For the text-containing cell, return its midpoint in [X, Y] coordinate format. 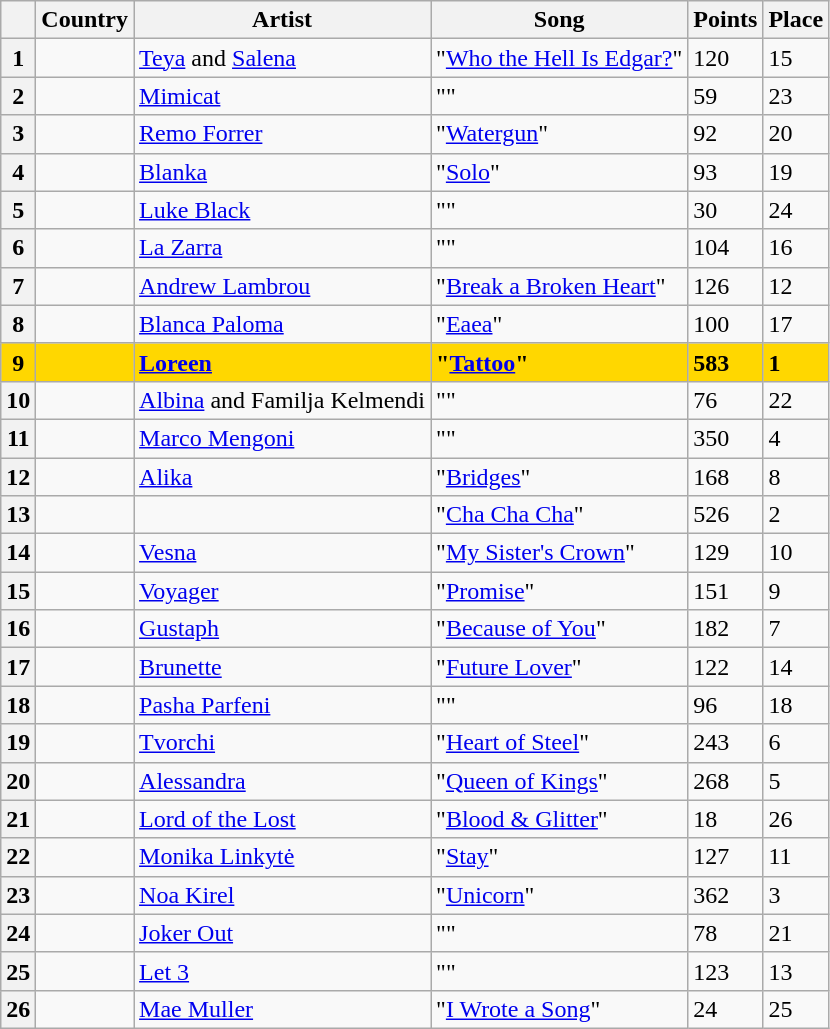
"Queen of Kings" [560, 781]
Andrew Lambrou [282, 286]
78 [726, 933]
Alika [282, 477]
243 [726, 743]
92 [726, 134]
59 [726, 96]
526 [726, 515]
"Bridges" [560, 477]
"Break a Broken Heart" [560, 286]
Points [726, 20]
Noa Kirel [282, 895]
Remo Forrer [282, 134]
350 [726, 438]
Blanca Paloma [282, 324]
Pasha Parfeni [282, 705]
Lord of the Lost [282, 819]
"I Wrote a Song" [560, 1009]
"Heart of Steel" [560, 743]
122 [726, 667]
Luke Black [282, 210]
"Blood & Glitter" [560, 819]
Vesna [282, 553]
362 [726, 895]
583 [726, 362]
"Tattoo" [560, 362]
La Zarra [282, 248]
"Solo" [560, 172]
Place [796, 20]
Let 3 [282, 971]
30 [726, 210]
"Stay" [560, 857]
129 [726, 553]
Gustaph [282, 629]
126 [726, 286]
Artist [282, 20]
123 [726, 971]
Mae Muller [282, 1009]
Joker Out [282, 933]
Mimicat [282, 96]
"Cha Cha Cha" [560, 515]
Tvorchi [282, 743]
Brunette [282, 667]
"Who the Hell Is Edgar?" [560, 58]
"Promise" [560, 591]
Country [85, 20]
96 [726, 705]
Alessandra [282, 781]
Teya and Salena [282, 58]
100 [726, 324]
120 [726, 58]
76 [726, 400]
"My Sister's Crown" [560, 553]
"Future Lover" [560, 667]
"Unicorn" [560, 895]
Loreen [282, 362]
Marco Mengoni [282, 438]
Monika Linkytė [282, 857]
168 [726, 477]
"Eaea" [560, 324]
104 [726, 248]
93 [726, 172]
Blanka [282, 172]
127 [726, 857]
Song [560, 20]
"Because of You" [560, 629]
Albina and Familja Kelmendi [282, 400]
182 [726, 629]
151 [726, 591]
"Watergun" [560, 134]
Voyager [282, 591]
268 [726, 781]
